From the cell containing the given text, extract its center point as (X, Y) coordinate. 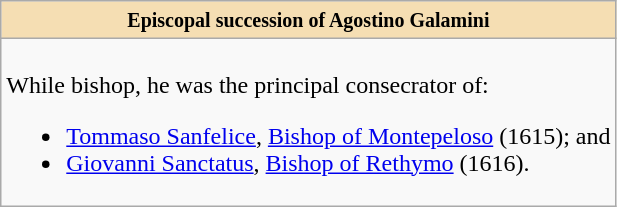
While bishop, he was the principal consecrator of:Tommaso Sanfelice, Bishop of Montepeloso (1615); andGiovanni Sanctatus, Bishop of Rethymo (1616). (308, 122)
Episcopal succession of Agostino Galamini (308, 20)
